From the cell containing the given text, extract its center point as [X, Y] coordinate. 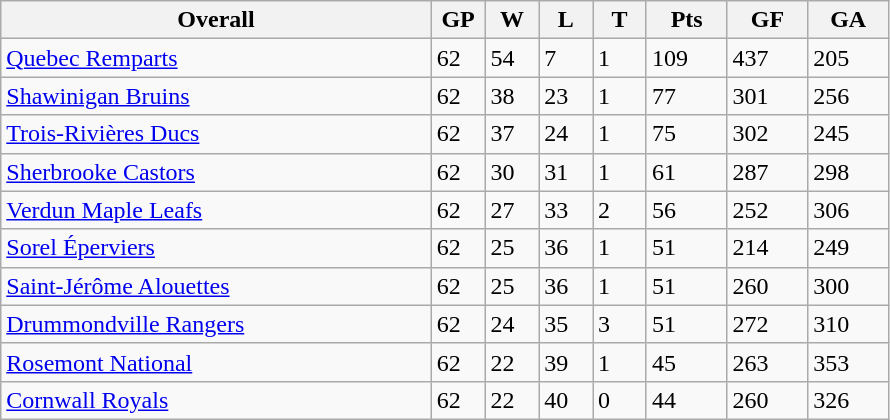
252 [768, 210]
109 [686, 58]
302 [768, 134]
38 [512, 96]
300 [848, 286]
301 [768, 96]
205 [848, 58]
326 [848, 400]
Trois-Rivières Ducs [216, 134]
27 [512, 210]
GA [848, 20]
Overall [216, 20]
298 [848, 172]
56 [686, 210]
T [620, 20]
44 [686, 400]
0 [620, 400]
W [512, 20]
306 [848, 210]
Drummondville Rangers [216, 324]
Verdun Maple Leafs [216, 210]
353 [848, 362]
256 [848, 96]
30 [512, 172]
Pts [686, 20]
245 [848, 134]
310 [848, 324]
GP [458, 20]
33 [566, 210]
2 [620, 210]
39 [566, 362]
54 [512, 58]
263 [768, 362]
40 [566, 400]
37 [512, 134]
Sherbrooke Castors [216, 172]
L [566, 20]
3 [620, 324]
Quebec Remparts [216, 58]
Shawinigan Bruins [216, 96]
Sorel Éperviers [216, 248]
77 [686, 96]
35 [566, 324]
249 [848, 248]
287 [768, 172]
23 [566, 96]
7 [566, 58]
437 [768, 58]
Cornwall Royals [216, 400]
75 [686, 134]
272 [768, 324]
Saint-Jérôme Alouettes [216, 286]
61 [686, 172]
31 [566, 172]
GF [768, 20]
214 [768, 248]
Rosemont National [216, 362]
45 [686, 362]
